Output the (X, Y) coordinate of the center of the cell containing the given text.  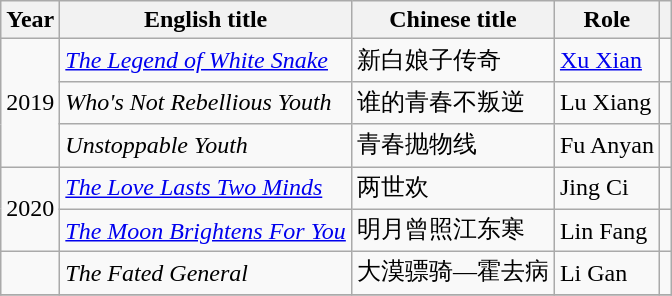
English title (206, 20)
Li Gan (606, 274)
The Legend of White Snake (206, 60)
The Moon Brightens For You (206, 230)
Lin Fang (606, 230)
两世欢 (452, 188)
Chinese title (452, 20)
2020 (30, 208)
Who's Not Rebellious Youth (206, 102)
新白娘子传奇 (452, 60)
Lu Xiang (606, 102)
Role (606, 20)
Year (30, 20)
明月曾照江东寒 (452, 230)
The Love Lasts Two Minds (206, 188)
青春抛物线 (452, 146)
2019 (30, 103)
The Fated General (206, 274)
Unstoppable Youth (206, 146)
Xu Xian (606, 60)
大漠骠骑—霍去病 (452, 274)
谁的青春不叛逆 (452, 102)
Jing Ci (606, 188)
Fu Anyan (606, 146)
